Locate the cell with the specified text and output its [x, y] center coordinate. 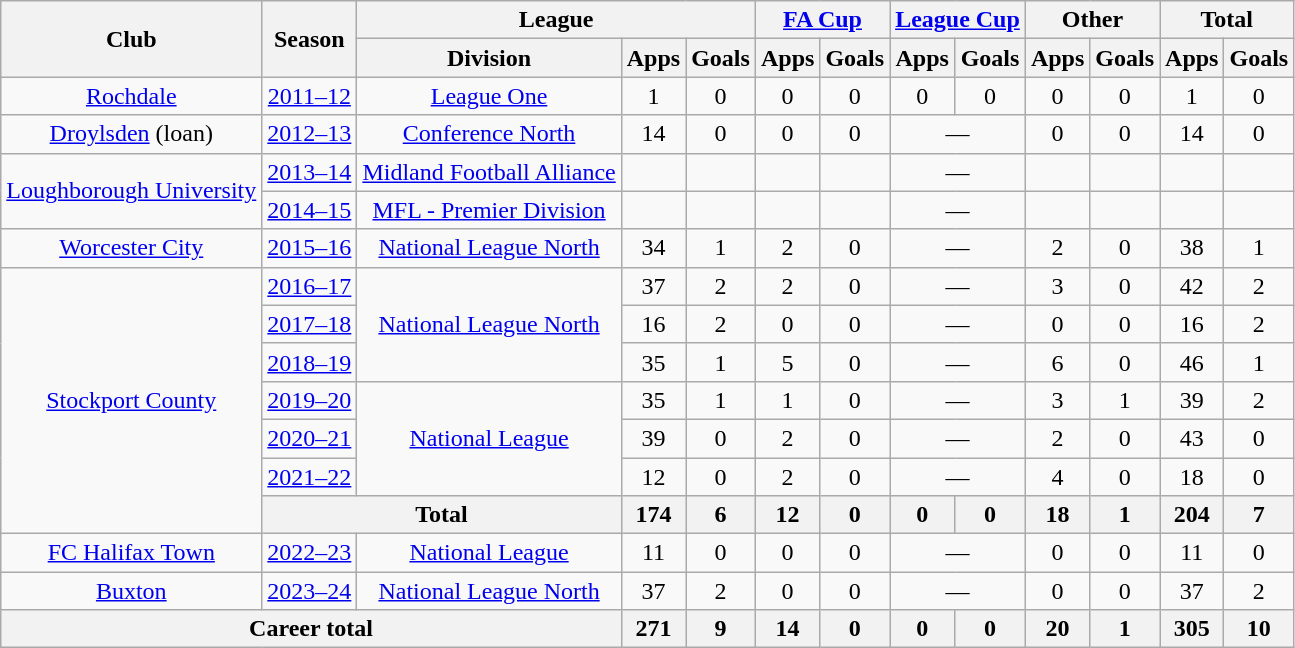
2019–20 [310, 400]
Buxton [132, 591]
4 [1057, 477]
Conference North [489, 134]
2011–12 [310, 96]
2012–13 [310, 134]
38 [1192, 248]
42 [1192, 286]
2013–14 [310, 172]
FA Cup [822, 20]
5 [787, 362]
Midland Football Alliance [489, 172]
7 [1259, 515]
League Cup [958, 20]
League One [489, 96]
Division [489, 58]
34 [653, 248]
Loughborough University [132, 191]
271 [653, 629]
Club [132, 39]
20 [1057, 629]
9 [721, 629]
46 [1192, 362]
Droylsden (loan) [132, 134]
2022–23 [310, 553]
Rochdale [132, 96]
174 [653, 515]
2021–22 [310, 477]
2015–16 [310, 248]
League [556, 20]
2016–17 [310, 286]
2023–24 [310, 591]
2020–21 [310, 438]
305 [1192, 629]
2017–18 [310, 324]
10 [1259, 629]
2014–15 [310, 210]
Other [1092, 20]
204 [1192, 515]
2018–19 [310, 362]
FC Halifax Town [132, 553]
43 [1192, 438]
Season [310, 39]
MFL - Premier Division [489, 210]
Worcester City [132, 248]
Stockport County [132, 400]
Career total [311, 629]
